From the cell containing the given text, extract its center point as [X, Y] coordinate. 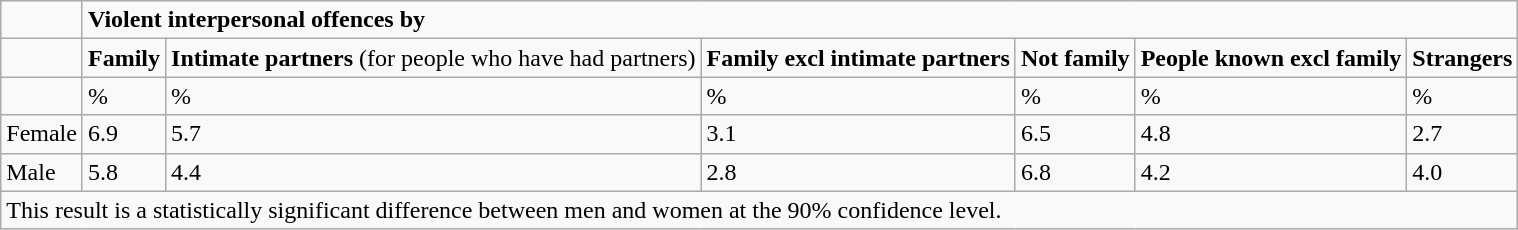
5.8 [124, 172]
Strangers [1462, 58]
6.8 [1075, 172]
2.7 [1462, 134]
Not family [1075, 58]
People known excl family [1271, 58]
4.8 [1271, 134]
4.4 [434, 172]
This result is a statistically significant difference between men and women at the 90% confidence level. [760, 210]
4.2 [1271, 172]
Family excl intimate partners [858, 58]
5.7 [434, 134]
4.0 [1462, 172]
3.1 [858, 134]
Female [42, 134]
6.9 [124, 134]
Family [124, 58]
6.5 [1075, 134]
2.8 [858, 172]
Intimate partners (for people who have had partners) [434, 58]
Male [42, 172]
Violent interpersonal offences by [800, 20]
